Determine the [x, y] coordinate at the center of the cell enclosing the given text.  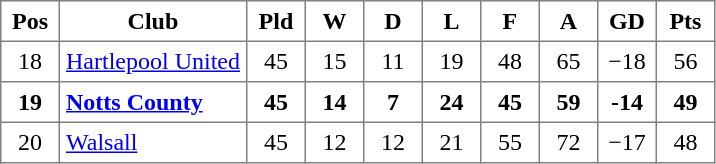
24 [451, 102]
W [334, 21]
21 [451, 142]
14 [334, 102]
7 [393, 102]
A [568, 21]
D [393, 21]
F [510, 21]
65 [568, 61]
Hartlepool United [152, 61]
20 [30, 142]
Notts County [152, 102]
Club [152, 21]
18 [30, 61]
Pos [30, 21]
−18 [627, 61]
−17 [627, 142]
56 [685, 61]
49 [685, 102]
GD [627, 21]
-14 [627, 102]
Pts [685, 21]
L [451, 21]
Walsall [152, 142]
15 [334, 61]
11 [393, 61]
55 [510, 142]
59 [568, 102]
Pld [276, 21]
72 [568, 142]
